Find where the given text appears and provide that cell's center as (x, y) coordinate. 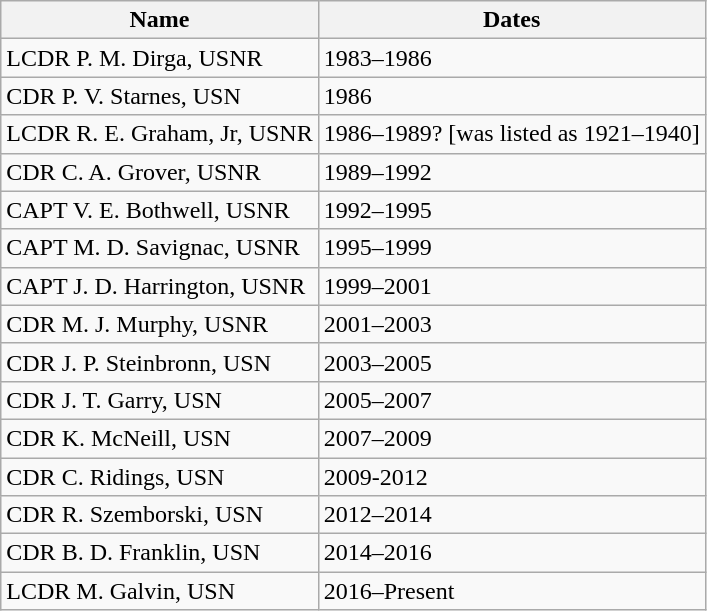
2016–Present (512, 591)
2014–2016 (512, 553)
2012–2014 (512, 515)
2007–2009 (512, 438)
CDR J. T. Garry, USN (160, 400)
CAPT V. E. Bothwell, USNR (160, 210)
CDR B. D. Franklin, USN (160, 553)
LCDR P. M. Dirga, USNR (160, 58)
CDR C. Ridings, USN (160, 477)
1995–1999 (512, 248)
1983–1986 (512, 58)
1992–1995 (512, 210)
1999–2001 (512, 286)
1989–1992 (512, 172)
CDR R. Szemborski, USN (160, 515)
Name (160, 20)
2001–2003 (512, 324)
2009-2012 (512, 477)
CDR K. McNeill, USN (160, 438)
CDR C. A. Grover, USNR (160, 172)
CDR J. P. Steinbronn, USN (160, 362)
LCDR M. Galvin, USN (160, 591)
2003–2005 (512, 362)
CAPT M. D. Savignac, USNR (160, 248)
CAPT J. D. Harrington, USNR (160, 286)
CDR M. J. Murphy, USNR (160, 324)
2005–2007 (512, 400)
1986–1989? [was listed as 1921–1940] (512, 134)
1986 (512, 96)
Dates (512, 20)
CDR P. V. Starnes, USN (160, 96)
LCDR R. E. Graham, Jr, USNR (160, 134)
